Identify which cell holds the provided text, then report its (X, Y) central coordinate. 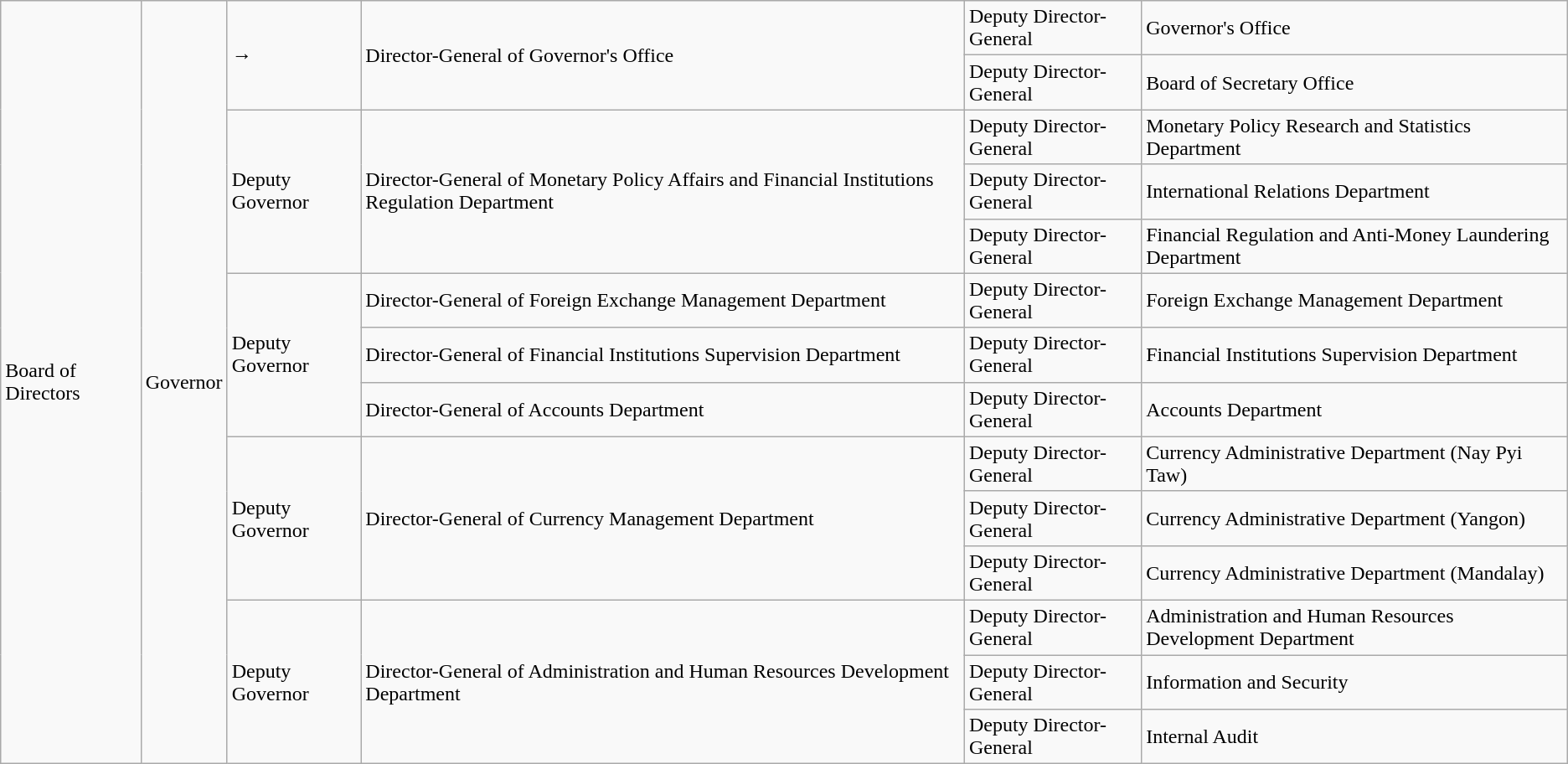
Accounts Department (1355, 409)
Director-General of Accounts Department (663, 409)
Director-General of Governor's Office (663, 55)
Governor's Office (1355, 28)
Financial Regulation and Anti-Money Laundering Department (1355, 246)
Director-General of Administration and Human Resources Development Department (663, 682)
Administration and Human Resources Development Department (1355, 627)
Director-General of Monetary Policy Affairs and Financial Institutions Regulation Department (663, 191)
Director-General of Foreign Exchange Management Department (663, 300)
Governor (184, 382)
Director-General of Financial Institutions Supervision Department (663, 355)
International Relations Department (1355, 191)
Board of Secretary Office (1355, 82)
→ (294, 55)
Information and Security (1355, 682)
Financial Institutions Supervision Department (1355, 355)
Internal Audit (1355, 737)
Director-General of Currency Management Department (663, 518)
Currency Administrative Department (Mandalay) (1355, 573)
Monetary Policy Research and Statistics Department (1355, 137)
Currency Administrative Department (Yangon) (1355, 518)
Board of Directors (70, 382)
Currency Administrative Department (Nay Pyi Taw) (1355, 464)
Foreign Exchange Management Department (1355, 300)
